From the cell containing the given text, extract its center point as (x, y) coordinate. 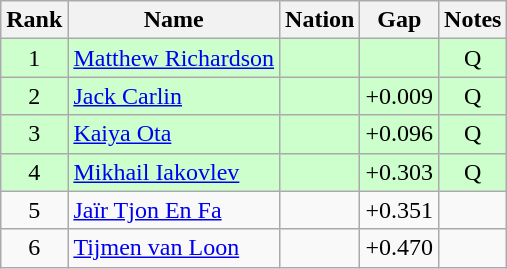
Rank (34, 20)
+0.303 (400, 172)
5 (34, 210)
Nation (320, 20)
Tijmen van Loon (174, 248)
6 (34, 248)
2 (34, 96)
1 (34, 58)
4 (34, 172)
Gap (400, 20)
Kaiya Ota (174, 134)
Name (174, 20)
+0.470 (400, 248)
3 (34, 134)
+0.351 (400, 210)
+0.096 (400, 134)
Mikhail Iakovlev (174, 172)
Notes (473, 20)
+0.009 (400, 96)
Jack Carlin (174, 96)
Matthew Richardson (174, 58)
Jaïr Tjon En Fa (174, 210)
